Return (X, Y) of the center of cell containing provided text 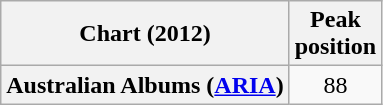
Chart (2012) (145, 34)
Australian Albums (ARIA) (145, 85)
88 (335, 85)
Peakposition (335, 34)
